For the text-containing cell, return its midpoint in (x, y) coordinate format. 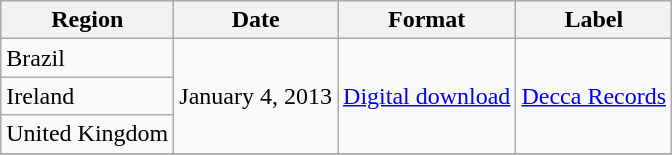
Ireland (88, 96)
Brazil (88, 58)
Decca Records (594, 96)
United Kingdom (88, 134)
Region (88, 20)
January 4, 2013 (256, 96)
Label (594, 20)
Date (256, 20)
Format (427, 20)
Digital download (427, 96)
